Find where the given text appears and provide that cell's center as (X, Y) coordinate. 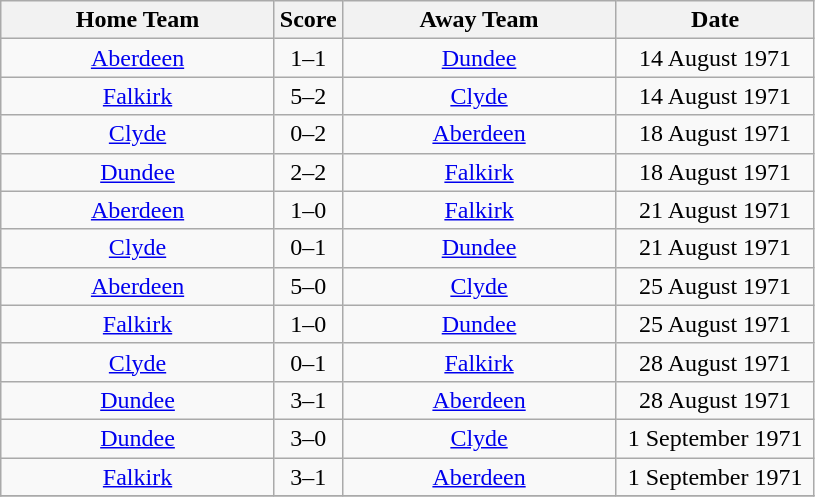
0–2 (308, 134)
Score (308, 20)
2–2 (308, 172)
5–0 (308, 286)
Date (716, 20)
Home Team (138, 20)
Away Team (479, 20)
5–2 (308, 96)
3–0 (308, 438)
1–1 (308, 58)
